Determine the [X, Y] coordinate at the center of the cell enclosing the given text.  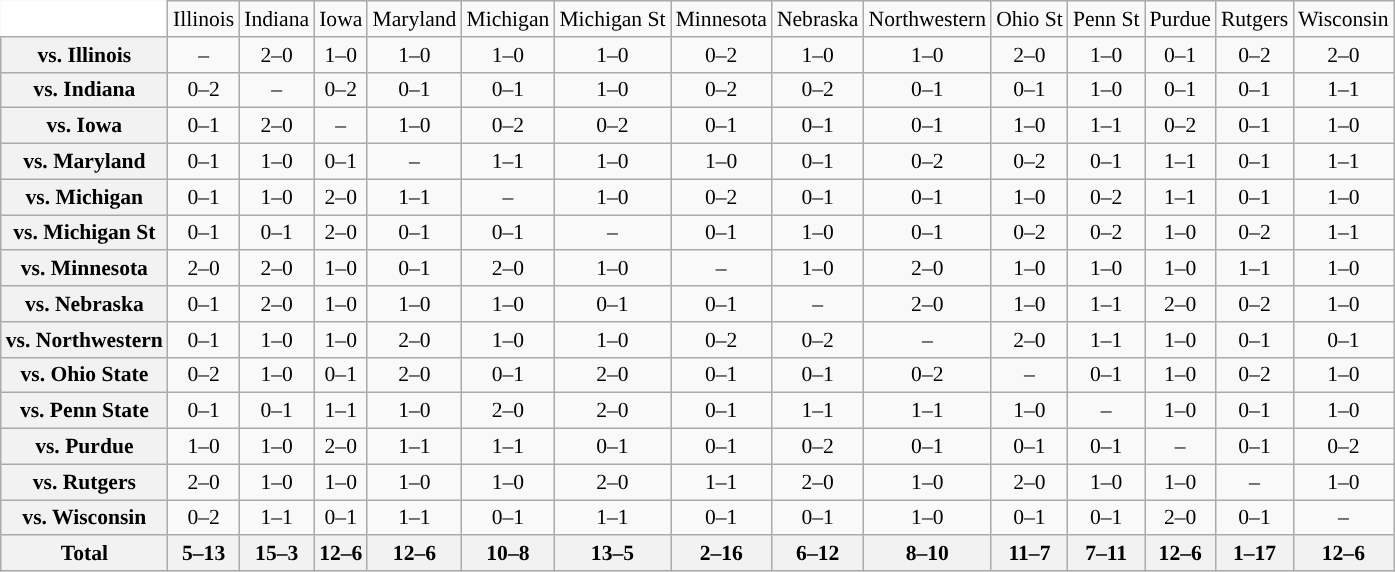
Minnesota [722, 19]
Michigan St [612, 19]
Purdue [1180, 19]
vs. Rutgers [84, 482]
11–7 [1030, 554]
vs. Ohio State [84, 375]
Illinois [204, 19]
5–13 [204, 554]
13–5 [612, 554]
vs. Wisconsin [84, 518]
1–17 [1254, 554]
vs. Penn State [84, 411]
Michigan [508, 19]
Rutgers [1254, 19]
15–3 [276, 554]
vs. Michigan [84, 197]
10–8 [508, 554]
vs. Northwestern [84, 340]
vs. Michigan St [84, 233]
vs. Maryland [84, 162]
vs. Nebraska [84, 304]
Wisconsin [1343, 19]
Northwestern [928, 19]
Total [84, 554]
2–16 [722, 554]
8–10 [928, 554]
Ohio St [1030, 19]
Penn St [1106, 19]
vs. Minnesota [84, 269]
Nebraska [818, 19]
Indiana [276, 19]
Maryland [414, 19]
7–11 [1106, 554]
vs. Indiana [84, 90]
vs. Iowa [84, 126]
vs. Purdue [84, 447]
6–12 [818, 554]
vs. Illinois [84, 55]
Iowa [340, 19]
